Detect which cell encompasses the target text, then output its [x, y] center coordinate. 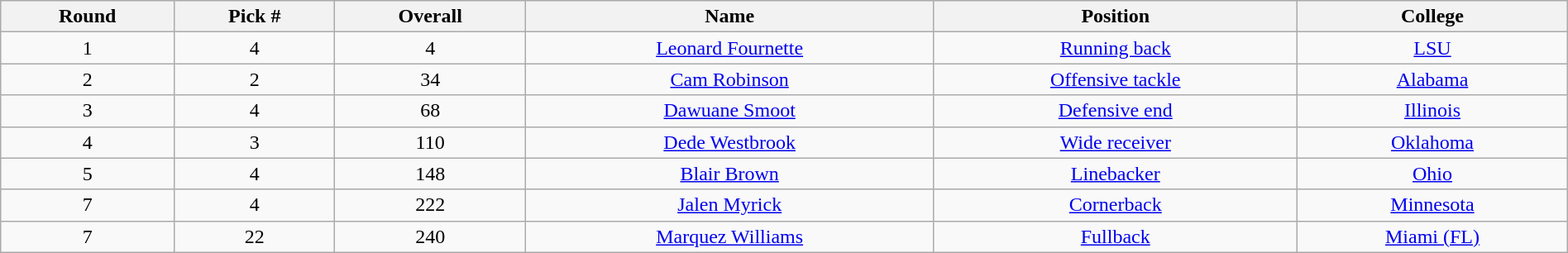
68 [430, 111]
Overall [430, 17]
Cornerback [1116, 205]
Offensive tackle [1116, 79]
110 [430, 142]
Fullback [1116, 236]
Illinois [1432, 111]
Linebacker [1116, 174]
Dede Westbrook [729, 142]
Running back [1116, 48]
5 [88, 174]
Marquez Williams [729, 236]
Wide receiver [1116, 142]
Jalen Myrick [729, 205]
Position [1116, 17]
Ohio [1432, 174]
Cam Robinson [729, 79]
LSU [1432, 48]
148 [430, 174]
1 [88, 48]
22 [255, 236]
Defensive end [1116, 111]
Blair Brown [729, 174]
Leonard Fournette [729, 48]
Minnesota [1432, 205]
Pick # [255, 17]
Round [88, 17]
Name [729, 17]
240 [430, 236]
Oklahoma [1432, 142]
College [1432, 17]
Dawuane Smoot [729, 111]
Miami (FL) [1432, 236]
222 [430, 205]
Alabama [1432, 79]
34 [430, 79]
